Extract the (X, Y) coordinate from the center of the cell holding the provided text.  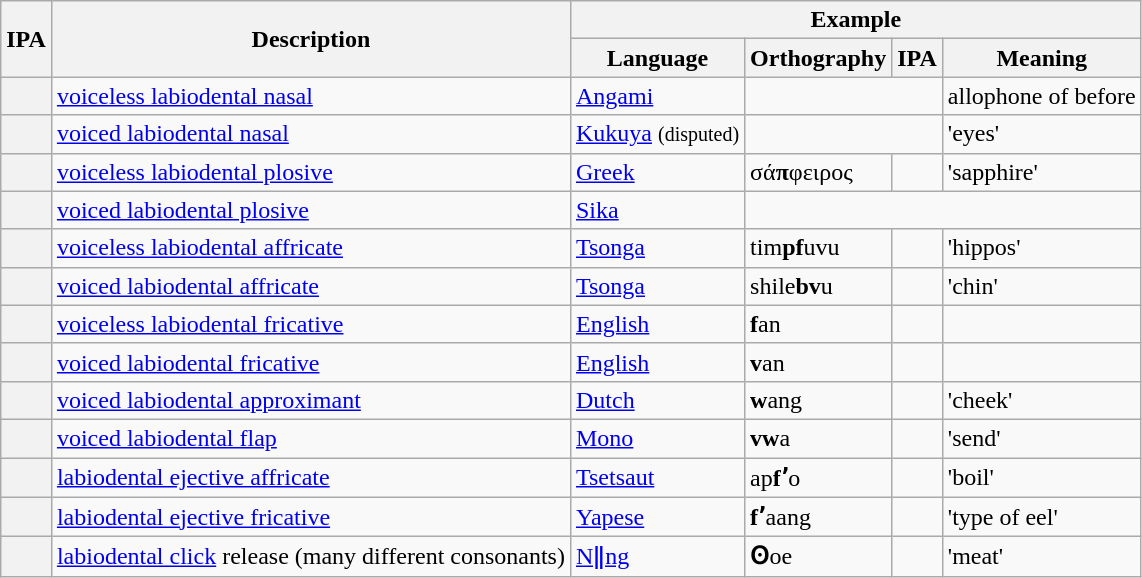
shilebvu (818, 286)
voiced labiodental nasal (310, 134)
'chin' (1042, 286)
'sapphire' (1042, 172)
Meaning (1042, 58)
'boil' (1042, 478)
voiced labiodental fricative (310, 362)
σάπφειρος (818, 172)
Kukuya (disputed) (657, 134)
voiced labiodental plosive (310, 210)
Orthography (818, 58)
Mono (657, 438)
wang (818, 400)
timpfuvu (818, 248)
voiceless labiodental fricative (310, 324)
labiodental ejective affricate (310, 478)
Nǁng (657, 557)
vwa (818, 438)
Language (657, 58)
fan (818, 324)
apfʼo (818, 478)
Example (856, 20)
'hippos' (1042, 248)
Angami (657, 96)
fʼaang (818, 517)
voiceless labiodental plosive (310, 172)
'eyes' (1042, 134)
voiceless labiodental nasal (310, 96)
ʘoe (818, 557)
voiced labiodental affricate (310, 286)
voiceless labiodental affricate (310, 248)
labiodental click release (many different consonants) (310, 557)
voiced labiodental flap (310, 438)
'meat' (1042, 557)
allophone of before (1042, 96)
Greek (657, 172)
'cheek' (1042, 400)
van (818, 362)
labiodental ejective fricative (310, 517)
Sika (657, 210)
Description (310, 39)
Yapese (657, 517)
'send' (1042, 438)
Dutch (657, 400)
Tsetsaut (657, 478)
'type of eel' (1042, 517)
voiced labiodental approximant (310, 400)
